Scan for the cell matching the given text and deliver its (x, y) coordinate at center. 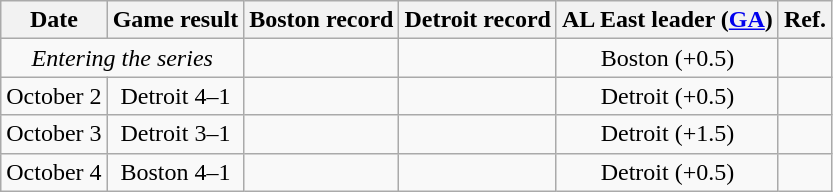
Entering the series (122, 58)
October 2 (54, 96)
Detroit 3–1 (176, 134)
Boston 4–1 (176, 172)
Ref. (804, 20)
October 3 (54, 134)
Boston record (322, 20)
AL East leader (GA) (667, 20)
Detroit record (478, 20)
Date (54, 20)
Boston (+0.5) (667, 58)
Game result (176, 20)
Detroit 4–1 (176, 96)
October 4 (54, 172)
Detroit (+1.5) (667, 134)
